Extract the [x, y] coordinate from the center of the cell holding the provided text.  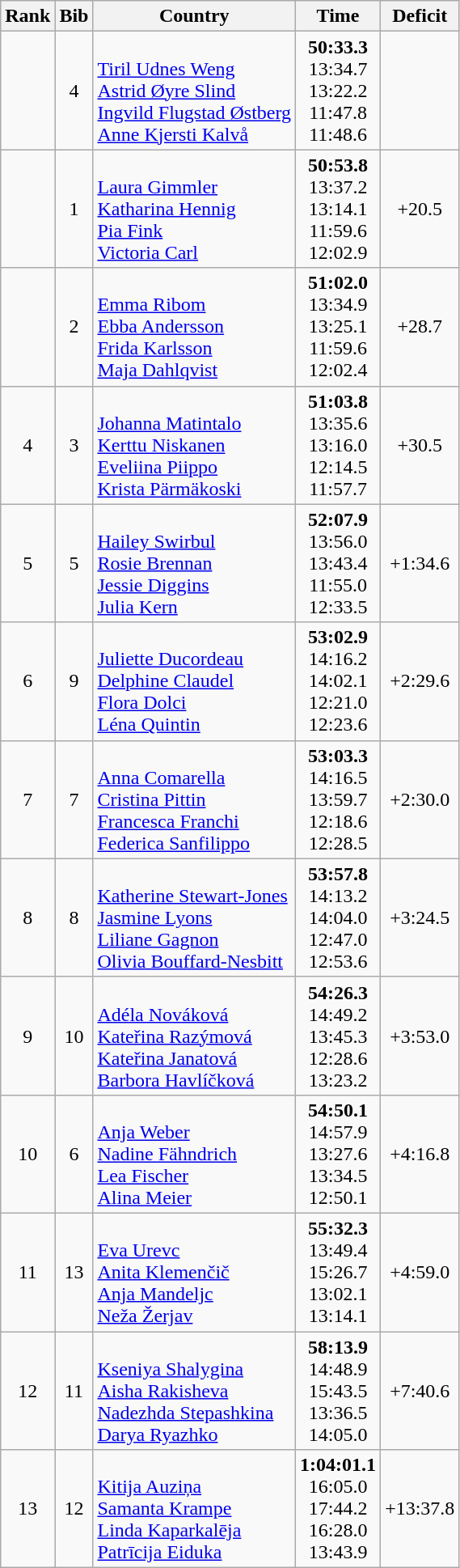
53:57.814:13.214:04.012:47.012:53.6 [338, 917]
51:02.013:34.913:25.111:59.612:02.4 [338, 327]
+3:24.5 [420, 917]
+28.7 [420, 327]
Emma RibomEbba AnderssonFrida KarlssonMaja Dahlqvist [194, 327]
+4:59.0 [420, 1272]
+3:53.0 [420, 1036]
Country [194, 16]
Kitija AuziņaSamanta KrampeLinda KaparkalējaPatrīcija Eiduka [194, 1509]
+30.5 [420, 445]
Adéla NovákováKateřina RazýmováKateřina JanatováBarbora Havlíčková [194, 1036]
Rank [27, 16]
Anja WeberNadine FähndrichLea FischerAlina Meier [194, 1154]
Juliette DucordeauDelphine ClaudelFlora DolciLéna Quintin [194, 681]
52:07.913:56.013:43.411:55.012:33.5 [338, 563]
58:13.914:48.915:43.513:36.514:05.0 [338, 1391]
Anna ComarellaCristina PittinFrancesca FranchiFederica Sanfilippo [194, 799]
50:53.813:37.213:14.111:59.612:02.9 [338, 209]
51:03.813:35.613:16.012:14.511:57.7 [338, 445]
Tiril Udnes WengAstrid Øyre SlindIngvild Flugstad ØstbergAnne Kjersti Kalvå [194, 91]
Eva UrevcAnita KlemenčičAnja MandeljcNeža Žerjav [194, 1272]
+4:16.8 [420, 1154]
54:50.114:57.913:27.613:34.512:50.1 [338, 1154]
+13:37.8 [420, 1509]
Laura GimmlerKatharina HennigPia FinkVictoria Carl [194, 209]
53:02.914:16.214:02.112:21.012:23.6 [338, 681]
+1:34.6 [420, 563]
2 [74, 327]
+20.5 [420, 209]
1:04:01.116:05.017:44.216:28.013:43.9 [338, 1509]
55:32.313:49.415:26.713:02.113:14.1 [338, 1272]
1 [74, 209]
50:33.313:34.713:22.211:47.811:48.6 [338, 91]
3 [74, 445]
Bib [74, 16]
Kseniya ShalyginaAisha RakishevaNadezhda StepashkinaDarya Ryazhko [194, 1391]
54:26.314:49.213:45.312:28.613:23.2 [338, 1036]
+2:30.0 [420, 799]
Time [338, 16]
Katherine Stewart-JonesJasmine LyonsLiliane GagnonOlivia Bouffard-Nesbitt [194, 917]
Deficit [420, 16]
+2:29.6 [420, 681]
Johanna MatintaloKerttu NiskanenEveliina PiippoKrista Pärmäkoski [194, 445]
+7:40.6 [420, 1391]
53:03.314:16.513:59.712:18.612:28.5 [338, 799]
Hailey SwirbulRosie BrennanJessie DigginsJulia Kern [194, 563]
